Find where the given text appears and provide that cell's center as [X, Y] coordinate. 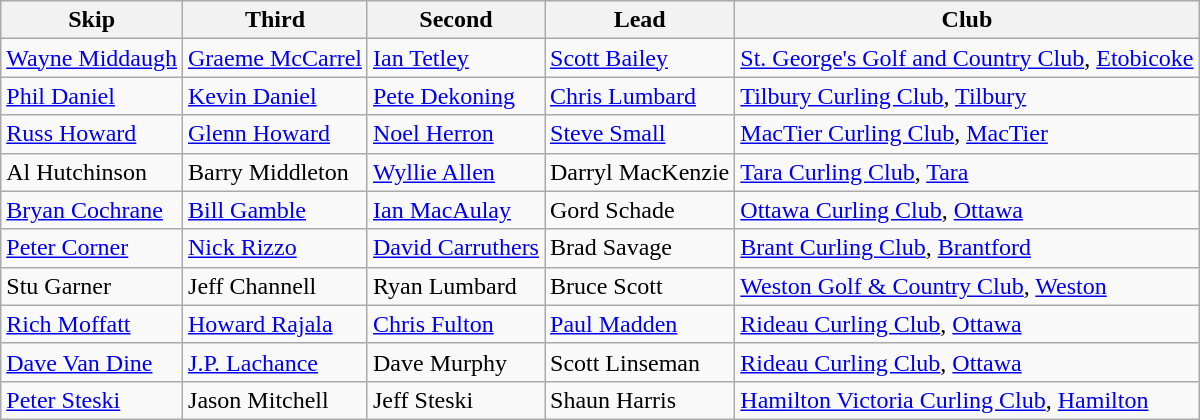
Chris Fulton [456, 324]
Graeme McCarrel [276, 58]
Noel Herron [456, 134]
Third [276, 20]
Scott Linseman [639, 362]
Ian MacAulay [456, 210]
Kevin Daniel [276, 96]
Second [456, 20]
Barry Middleton [276, 172]
Scott Bailey [639, 58]
Hamilton Victoria Curling Club, Hamilton [967, 400]
Russ Howard [92, 134]
Weston Golf & Country Club, Weston [967, 286]
Jeff Steski [456, 400]
Bruce Scott [639, 286]
Stu Garner [92, 286]
David Carruthers [456, 248]
Peter Steski [92, 400]
Gord Schade [639, 210]
Steve Small [639, 134]
Al Hutchinson [92, 172]
Brad Savage [639, 248]
Shaun Harris [639, 400]
Phil Daniel [92, 96]
J.P. Lachance [276, 362]
St. George's Golf and Country Club, Etobicoke [967, 58]
Skip [92, 20]
Pete Dekoning [456, 96]
Chris Lumbard [639, 96]
Club [967, 20]
Dave Van Dine [92, 362]
Rich Moffatt [92, 324]
Dave Murphy [456, 362]
Paul Madden [639, 324]
Nick Rizzo [276, 248]
Tilbury Curling Club, Tilbury [967, 96]
Tara Curling Club, Tara [967, 172]
Darryl MacKenzie [639, 172]
Bill Gamble [276, 210]
Ryan Lumbard [456, 286]
Jeff Channell [276, 286]
Ottawa Curling Club, Ottawa [967, 210]
Wyllie Allen [456, 172]
MacTier Curling Club, MacTier [967, 134]
Wayne Middaugh [92, 58]
Lead [639, 20]
Howard Rajala [276, 324]
Ian Tetley [456, 58]
Jason Mitchell [276, 400]
Glenn Howard [276, 134]
Brant Curling Club, Brantford [967, 248]
Peter Corner [92, 248]
Bryan Cochrane [92, 210]
